Pinpoint the cell where the given text exists, returning its (X, Y) midpoint coordinate. 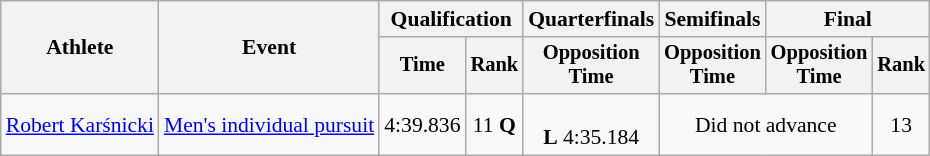
13 (901, 124)
11 Q (495, 124)
Event (269, 48)
Qualification (451, 19)
Men's individual pursuit (269, 124)
Final (848, 19)
Did not advance (766, 124)
4:39.836 (422, 124)
Semifinals (712, 19)
L 4:35.184 (591, 124)
Time (422, 66)
Athlete (80, 48)
Robert Karśnicki (80, 124)
Quarterfinals (591, 19)
